Capture the cell that displays the provided text and extract its [X, Y] central coordinate. 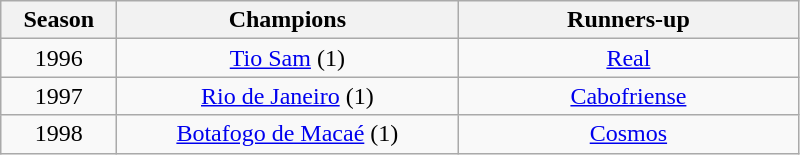
Botafogo de Macaé (1) [288, 134]
1998 [59, 134]
Real [628, 58]
Rio de Janeiro (1) [288, 96]
Runners-up [628, 20]
1996 [59, 58]
1997 [59, 96]
Tio Sam (1) [288, 58]
Cabofriense [628, 96]
Champions [288, 20]
Cosmos [628, 134]
Season [59, 20]
